Search for the cell housing the specified text and yield its (x, y) center coordinate. 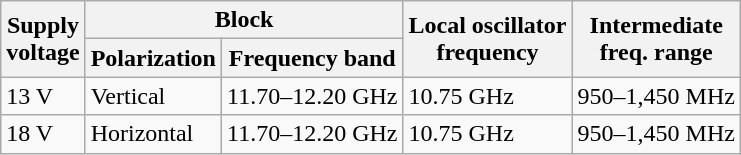
Polarization (153, 58)
13 V (43, 96)
18 V (43, 134)
Intermediate freq. range (656, 39)
Supply voltage (43, 39)
Frequency band (313, 58)
Block (244, 20)
Vertical (153, 96)
Horizontal (153, 134)
Local oscillator frequency (488, 39)
